For the text-containing cell, return its midpoint in (x, y) coordinate format. 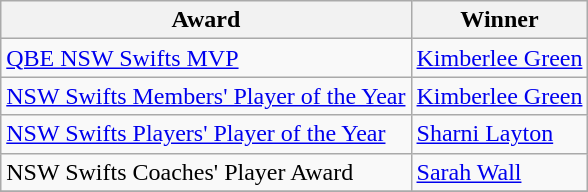
QBE NSW Swifts MVP (206, 58)
Sarah Wall (500, 172)
NSW Swifts Coaches' Player Award (206, 172)
Sharni Layton (500, 134)
NSW Swifts Members' Player of the Year (206, 96)
Winner (500, 20)
NSW Swifts Players' Player of the Year (206, 134)
Award (206, 20)
